Determine the (x, y) coordinate at the center of the cell enclosing the given text.  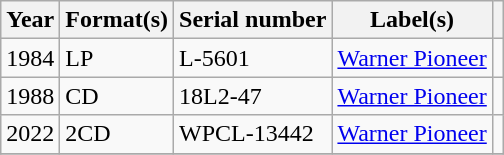
Year (30, 20)
Format(s) (117, 20)
CD (117, 96)
Label(s) (412, 20)
2CD (117, 134)
2022 (30, 134)
L-5601 (253, 58)
1984 (30, 58)
Serial number (253, 20)
1988 (30, 96)
WPCL-13442 (253, 134)
LP (117, 58)
18L2-47 (253, 96)
